Extract the (X, Y) coordinate from the center of the cell holding the provided text.  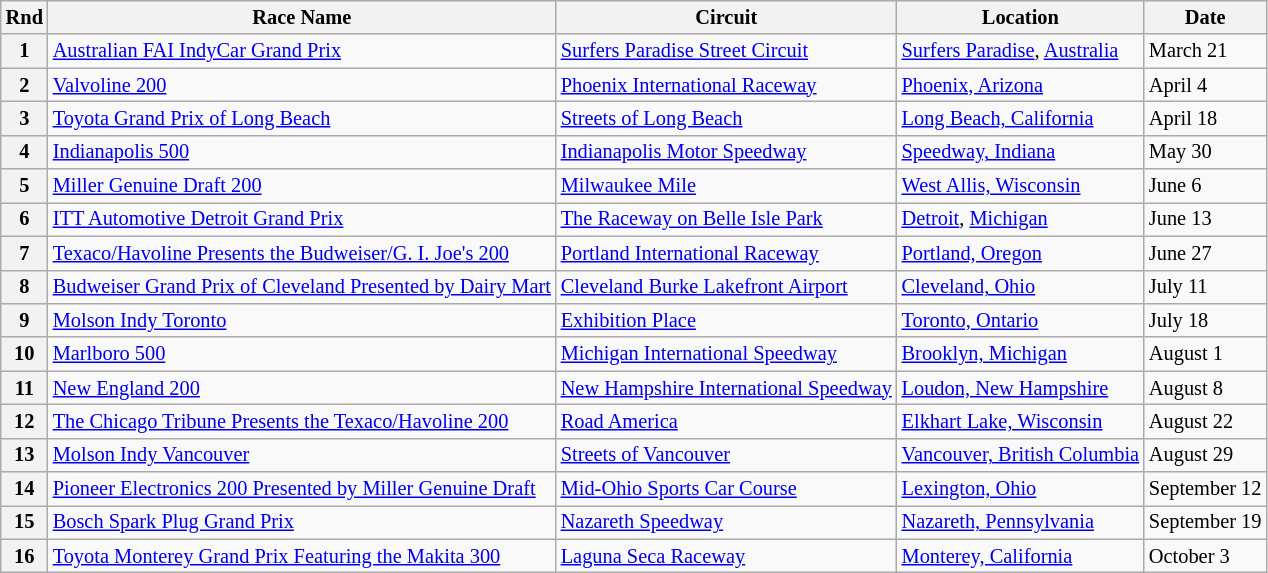
2 (24, 85)
Elkhart Lake, Wisconsin (1020, 421)
Long Beach, California (1020, 118)
Budweiser Grand Prix of Cleveland Presented by Dairy Mart (302, 287)
Texaco/Havoline Presents the Budweiser/G. I. Joe's 200 (302, 253)
4 (24, 152)
Cleveland Burke Lakefront Airport (726, 287)
Miller Genuine Draft 200 (302, 186)
10 (24, 354)
Surfers Paradise Street Circuit (726, 51)
Portland International Raceway (726, 253)
July 18 (1205, 320)
Loudon, New Hampshire (1020, 388)
The Raceway on Belle Isle Park (726, 219)
Brooklyn, Michigan (1020, 354)
Cleveland, Ohio (1020, 287)
Monterey, California (1020, 556)
Bosch Spark Plug Grand Prix (302, 522)
September 19 (1205, 522)
Nazareth, Pennsylvania (1020, 522)
Nazareth Speedway (726, 522)
Location (1020, 17)
April 18 (1205, 118)
6 (24, 219)
Mid-Ohio Sports Car Course (726, 489)
New Hampshire International Speedway (726, 388)
October 3 (1205, 556)
5 (24, 186)
Valvoline 200 (302, 85)
Detroit, Michigan (1020, 219)
August 8 (1205, 388)
Milwaukee Mile (726, 186)
Phoenix International Raceway (726, 85)
Exhibition Place (726, 320)
May 30 (1205, 152)
8 (24, 287)
Rnd (24, 17)
Speedway, Indiana (1020, 152)
June 13 (1205, 219)
June 27 (1205, 253)
Marlboro 500 (302, 354)
Molson Indy Vancouver (302, 455)
July 11 (1205, 287)
September 12 (1205, 489)
Phoenix, Arizona (1020, 85)
Pioneer Electronics 200 Presented by Miller Genuine Draft (302, 489)
Streets of Vancouver (726, 455)
Michigan International Speedway (726, 354)
1 (24, 51)
14 (24, 489)
Toronto, Ontario (1020, 320)
June 6 (1205, 186)
Road America (726, 421)
Surfers Paradise, Australia (1020, 51)
August 22 (1205, 421)
April 4 (1205, 85)
New England 200 (302, 388)
Lexington, Ohio (1020, 489)
March 21 (1205, 51)
Indianapolis 500 (302, 152)
12 (24, 421)
16 (24, 556)
9 (24, 320)
Streets of Long Beach (726, 118)
Toyota Grand Prix of Long Beach (302, 118)
Date (1205, 17)
3 (24, 118)
Race Name (302, 17)
15 (24, 522)
August 1 (1205, 354)
Indianapolis Motor Speedway (726, 152)
7 (24, 253)
Molson Indy Toronto (302, 320)
Vancouver, British Columbia (1020, 455)
The Chicago Tribune Presents the Texaco/Havoline 200 (302, 421)
Toyota Monterey Grand Prix Featuring the Makita 300 (302, 556)
ITT Automotive Detroit Grand Prix (302, 219)
West Allis, Wisconsin (1020, 186)
Australian FAI IndyCar Grand Prix (302, 51)
13 (24, 455)
Laguna Seca Raceway (726, 556)
Portland, Oregon (1020, 253)
August 29 (1205, 455)
11 (24, 388)
Circuit (726, 17)
